Provide the [X, Y] coordinate of the cell's center where the given text is located.  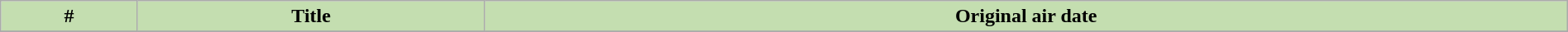
# [69, 16]
Original air date [1025, 16]
Title [311, 16]
